Capture the cell that displays the provided text and extract its (x, y) central coordinate. 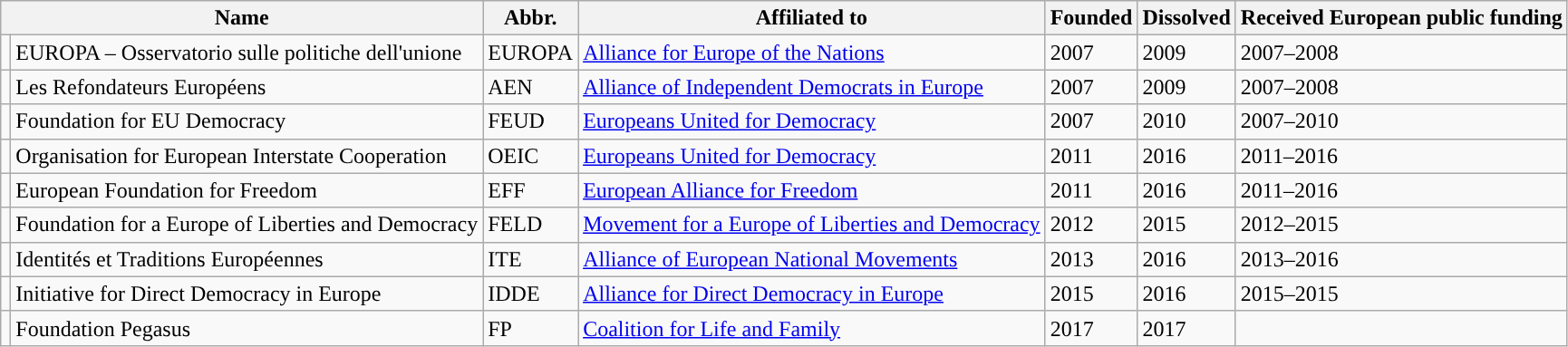
Foundation for EU Democracy (247, 121)
Identités et Traditions Européennes (247, 259)
AEN (531, 87)
2013 (1091, 259)
European Foundation for Freedom (247, 190)
EFF (531, 190)
2012 (1091, 225)
Les Refondateurs Européens (247, 87)
Organisation for European Interstate Cooperation (247, 156)
ITE (531, 259)
FP (531, 328)
Alliance for Europe of the Nations (812, 53)
European Alliance for Freedom (812, 190)
Coalition for Life and Family (812, 328)
2010 (1186, 121)
Movement for a Europe of Liberties and Democracy (812, 225)
Foundation for a Europe of Liberties and Democracy (247, 225)
Affiliated to (812, 18)
EUROPA (531, 53)
Abbr. (531, 18)
IDDE (531, 294)
Alliance of Independent Democrats in Europe (812, 87)
Name (242, 18)
FELD (531, 225)
Dissolved (1186, 18)
Foundation Pegasus (247, 328)
2013–2016 (1401, 259)
2015–2015 (1401, 294)
Alliance for Direct Democracy in Europe (812, 294)
Initiative for Direct Democracy in Europe (247, 294)
Received European public funding (1401, 18)
EUROPA – Osservatorio sulle politiche dell'unione (247, 53)
Founded (1091, 18)
2012–2015 (1401, 225)
2007–2010 (1401, 121)
Alliance of European National Movements (812, 259)
OEIC (531, 156)
FEUD (531, 121)
